Detect which cell encompasses the target text, then output its [X, Y] center coordinate. 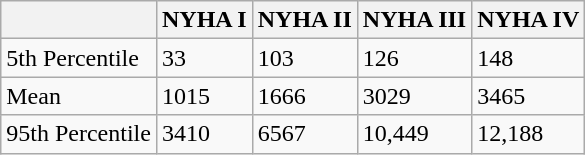
NYHA II [304, 20]
95th Percentile [79, 134]
3465 [528, 96]
1666 [304, 96]
1015 [204, 96]
10,449 [414, 134]
5th Percentile [79, 58]
3029 [414, 96]
6567 [304, 134]
148 [528, 58]
3410 [204, 134]
33 [204, 58]
Mean [79, 96]
NYHA I [204, 20]
126 [414, 58]
103 [304, 58]
NYHA III [414, 20]
12,188 [528, 134]
NYHA IV [528, 20]
